Detect which cell encompasses the target text, then output its [x, y] center coordinate. 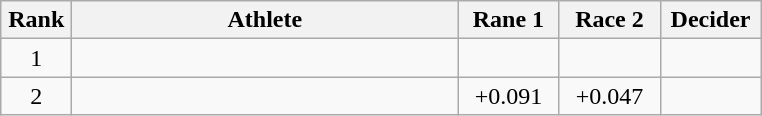
Decider [710, 20]
2 [36, 96]
Athlete [265, 20]
+0.047 [610, 96]
Rane 1 [508, 20]
+0.091 [508, 96]
Rank [36, 20]
Race 2 [610, 20]
1 [36, 58]
